Output the [X, Y] coordinate of the center of the cell containing the given text.  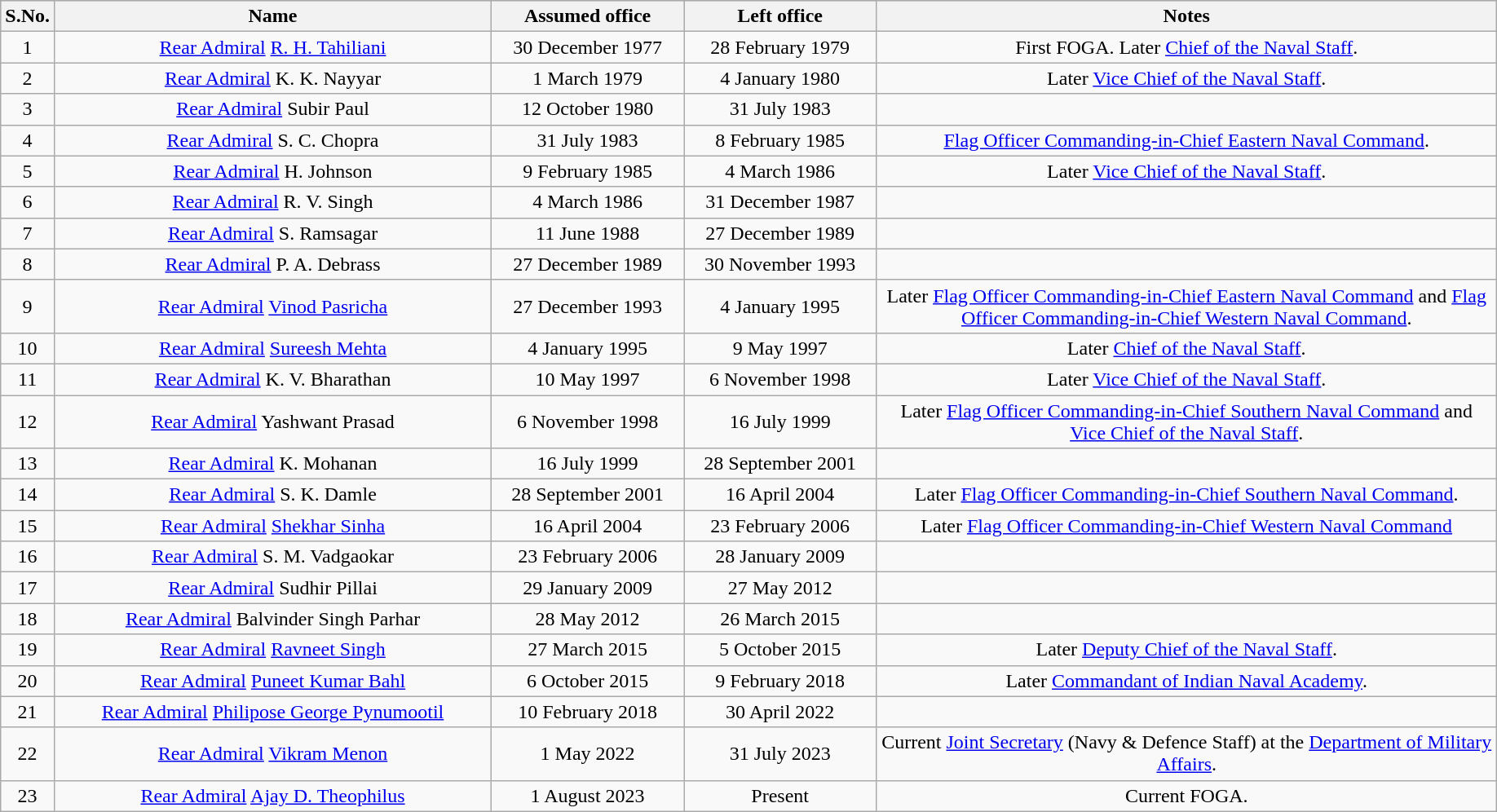
Rear Admiral Vikram Menon [272, 753]
5 [28, 171]
Current FOGA. [1187, 796]
12 [28, 421]
Rear Admiral Vinod Pasricha [272, 307]
Rear Admiral K. V. Bharathan [272, 379]
1 August 2023 [588, 796]
First FOGA. Later Chief of the Naval Staff. [1187, 47]
Later Deputy Chief of the Naval Staff. [1187, 650]
1 [28, 47]
23 [28, 796]
Rear Admiral Shekhar Sinha [272, 526]
Rear Admiral Yashwant Prasad [272, 421]
30 April 2022 [780, 712]
30 November 1993 [780, 264]
7 [28, 233]
Current Joint Secretary (Navy & Defence Staff) at the Department of Military Affairs. [1187, 753]
9 May 1997 [780, 348]
Left office [780, 16]
Rear Admiral K. Mohanan [272, 464]
Assumed office [588, 16]
14 [28, 495]
17 [28, 588]
Rear Admiral S. C. Chopra [272, 140]
26 March 2015 [780, 619]
Rear Admiral Sudhir Pillai [272, 588]
10 February 2018 [588, 712]
Later Flag Officer Commanding-in-Chief Southern Naval Command and Vice Chief of the Naval Staff. [1187, 421]
18 [28, 619]
Notes [1187, 16]
19 [28, 650]
Rear Admiral S. K. Damle [272, 495]
Flag Officer Commanding-in-Chief Eastern Naval Command. [1187, 140]
6 [28, 202]
27 December 1993 [588, 307]
5 October 2015 [780, 650]
Rear Admiral S. M. Vadgaokar [272, 557]
Rear Admiral S. Ramsagar [272, 233]
21 [28, 712]
16 [28, 557]
Rear Admiral P. A. Debrass [272, 264]
27 May 2012 [780, 588]
Name [272, 16]
9 February 1985 [588, 171]
28 January 2009 [780, 557]
6 October 2015 [588, 681]
12 October 1980 [588, 109]
15 [28, 526]
13 [28, 464]
31 December 1987 [780, 202]
4 January 1980 [780, 78]
28 May 2012 [588, 619]
Later Flag Officer Commanding-in-Chief Southern Naval Command. [1187, 495]
8 [28, 264]
Later Commandant of Indian Naval Academy. [1187, 681]
Rear Admiral K. K. Nayyar [272, 78]
27 March 2015 [588, 650]
Rear Admiral Sureesh Mehta [272, 348]
9 [28, 307]
Later Chief of the Naval Staff. [1187, 348]
Rear Admiral Philipose George Pynumootil [272, 712]
22 [28, 753]
Present [780, 796]
S.No. [28, 16]
8 February 1985 [780, 140]
29 January 2009 [588, 588]
9 February 2018 [780, 681]
1 March 1979 [588, 78]
Later Flag Officer Commanding-in-Chief Eastern Naval Command and Flag Officer Commanding-in-Chief Western Naval Command. [1187, 307]
28 February 1979 [780, 47]
Later Flag Officer Commanding-in-Chief Western Naval Command [1187, 526]
Rear Admiral Subir Paul [272, 109]
30 December 1977 [588, 47]
20 [28, 681]
Rear Admiral H. Johnson [272, 171]
Rear Admiral R. H. Tahiliani [272, 47]
Rear Admiral Balvinder Singh Parhar [272, 619]
1 May 2022 [588, 753]
Rear Admiral R. V. Singh [272, 202]
11 June 1988 [588, 233]
3 [28, 109]
2 [28, 78]
Rear Admiral Ajay D. Theophilus [272, 796]
11 [28, 379]
4 [28, 140]
10 May 1997 [588, 379]
Rear Admiral Ravneet Singh [272, 650]
Rear Admiral Puneet Kumar Bahl [272, 681]
10 [28, 348]
31 July 2023 [780, 753]
